Scan for the cell matching the given text and deliver its (x, y) coordinate at center. 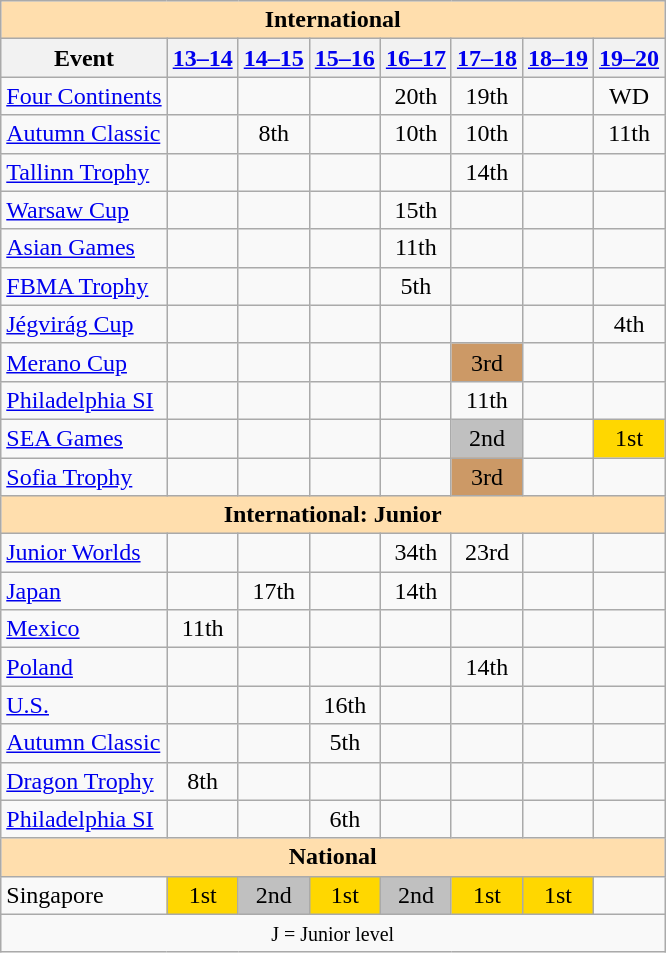
International (333, 20)
19th (486, 96)
International: Junior (333, 515)
13–14 (202, 58)
17–18 (486, 58)
Four Continents (84, 96)
U.S. (84, 705)
19–20 (630, 58)
Warsaw Cup (84, 210)
J = Junior level (333, 933)
Jégvirág Cup (84, 324)
4th (630, 324)
23rd (486, 553)
15–16 (344, 58)
34th (416, 553)
16th (344, 705)
6th (344, 819)
Junior Worlds (84, 553)
SEA Games (84, 438)
Tallinn Trophy (84, 172)
Merano Cup (84, 362)
Singapore (84, 895)
Mexico (84, 629)
Asian Games (84, 248)
Dragon Trophy (84, 781)
FBMA Trophy (84, 286)
WD (630, 96)
Poland (84, 667)
20th (416, 96)
18–19 (558, 58)
Japan (84, 591)
National (333, 857)
17th (274, 591)
15th (416, 210)
16–17 (416, 58)
Event (84, 58)
14–15 (274, 58)
Sofia Trophy (84, 477)
